Find where the given text appears and provide that cell's center as [x, y] coordinate. 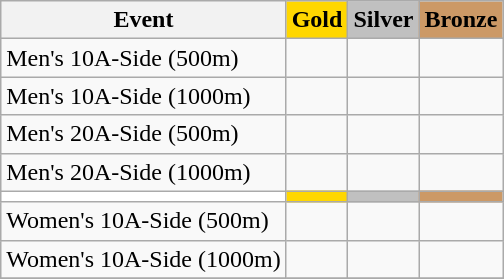
Men's 20A-Side (1000m) [144, 172]
Women's 10A-Side (1000m) [144, 259]
Silver [384, 20]
Bronze [461, 20]
Men's 10A-Side (500m) [144, 58]
Gold [317, 20]
Event [144, 20]
Men's 20A-Side (500m) [144, 134]
Men's 10A-Side (1000m) [144, 96]
Women's 10A-Side (500m) [144, 221]
